Determine the [X, Y] coordinate at the center of the cell enclosing the given text.  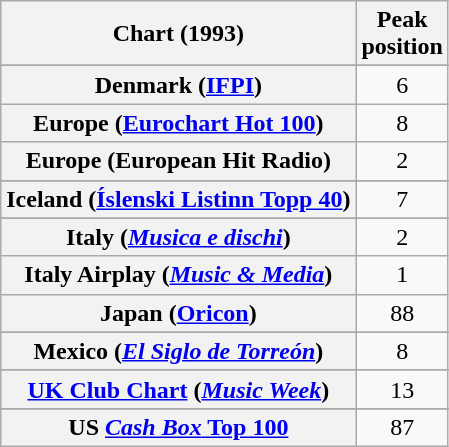
1 [402, 275]
Iceland (Íslenski Listinn Topp 40) [178, 199]
Italy (Musica e dischi) [178, 237]
87 [402, 427]
UK Club Chart (Music Week) [178, 389]
US Cash Box Top 100 [178, 427]
Japan (Oricon) [178, 313]
Italy Airplay (Music & Media) [178, 275]
6 [402, 85]
Chart (1993) [178, 34]
Denmark (IFPI) [178, 85]
Mexico (El Siglo de Torreón) [178, 351]
Peakposition [402, 34]
Europe (Eurochart Hot 100) [178, 123]
88 [402, 313]
7 [402, 199]
13 [402, 389]
Europe (European Hit Radio) [178, 161]
